From the cell containing the given text, extract its center point as [X, Y] coordinate. 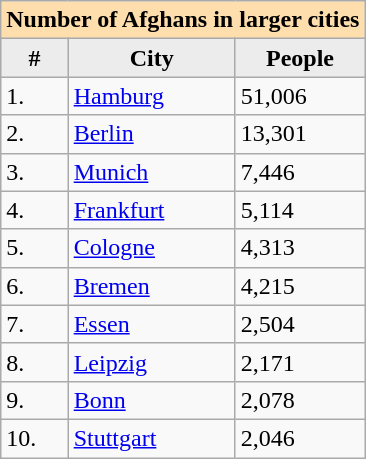
3. [34, 172]
4,313 [300, 248]
6. [34, 286]
Essen [152, 324]
People [300, 58]
51,006 [300, 96]
4,215 [300, 286]
City [152, 58]
Bremen [152, 286]
1. [34, 96]
# [34, 58]
7. [34, 324]
13,301 [300, 134]
Leipzig [152, 362]
2,171 [300, 362]
10. [34, 438]
Berlin [152, 134]
9. [34, 400]
5. [34, 248]
2,504 [300, 324]
Number of Afghans in larger cities [183, 20]
2,078 [300, 400]
Frankfurt [152, 210]
4. [34, 210]
Bonn [152, 400]
8. [34, 362]
2,046 [300, 438]
Cologne [152, 248]
5,114 [300, 210]
Munich [152, 172]
7,446 [300, 172]
Stuttgart [152, 438]
Hamburg [152, 96]
2. [34, 134]
